Return the [x, y] coordinate for the center point of the cell that contains the specified text.  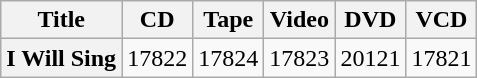
CD [158, 20]
VCD [442, 20]
17824 [228, 58]
Title [62, 20]
20121 [370, 58]
Video [300, 20]
I Will Sing [62, 58]
17823 [300, 58]
17821 [442, 58]
Tape [228, 20]
DVD [370, 20]
17822 [158, 58]
